Determine the [x, y] coordinate at the center of the cell enclosing the given text.  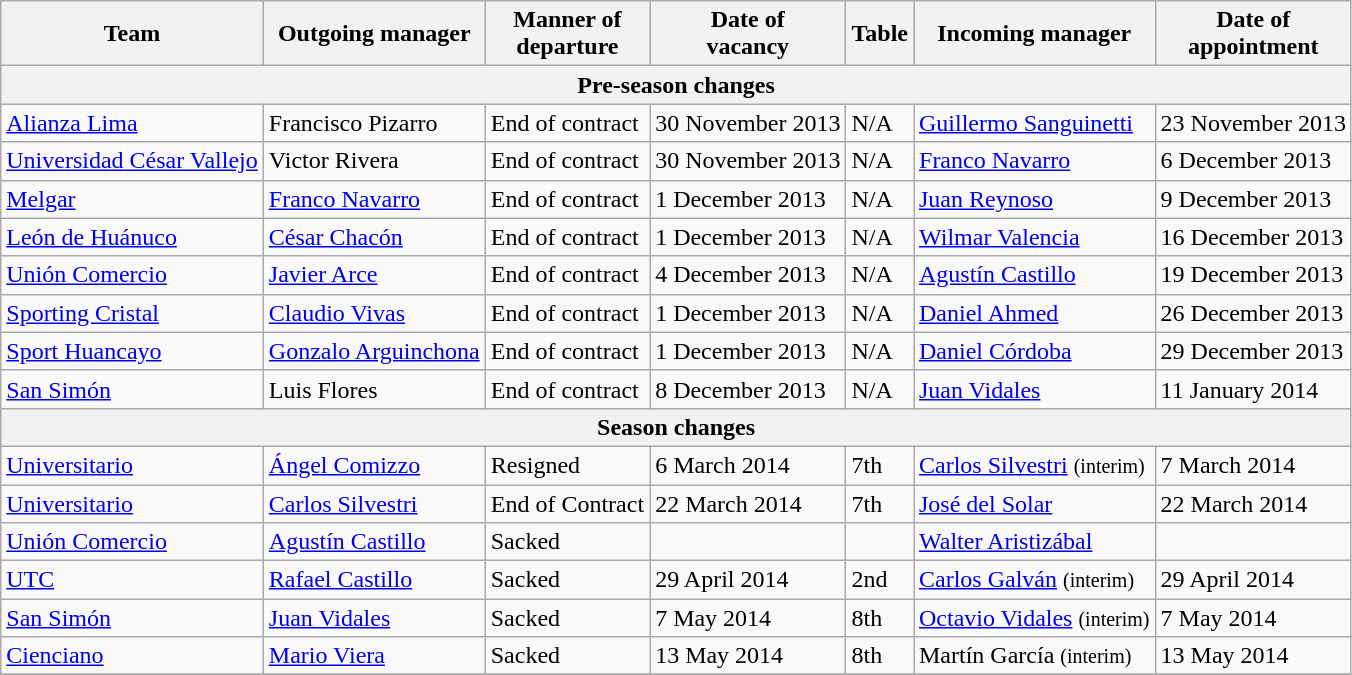
Table [880, 34]
Luis Flores [374, 389]
UTC [132, 580]
Manner ofdeparture [567, 34]
Date ofvacancy [748, 34]
Cienciano [132, 656]
Octavio Vidales (interim) [1035, 618]
11 January 2014 [1253, 389]
Walter Aristizábal [1035, 542]
Javier Arce [374, 275]
Ángel Comizzo [374, 465]
Daniel Ahmed [1035, 313]
23 November 2013 [1253, 123]
4 December 2013 [748, 275]
Melgar [132, 199]
Team [132, 34]
Date ofappointment [1253, 34]
Resigned [567, 465]
16 December 2013 [1253, 237]
Mario Viera [374, 656]
Sporting Cristal [132, 313]
Daniel Córdoba [1035, 351]
6 March 2014 [748, 465]
Carlos Galván (interim) [1035, 580]
End of Contract [567, 503]
Juan Reynoso [1035, 199]
2nd [880, 580]
7 March 2014 [1253, 465]
Sport Huancayo [132, 351]
Carlos Silvestri (interim) [1035, 465]
Pre-season changes [676, 85]
26 December 2013 [1253, 313]
Season changes [676, 427]
29 December 2013 [1253, 351]
Outgoing manager [374, 34]
19 December 2013 [1253, 275]
Martín García (interim) [1035, 656]
Alianza Lima [132, 123]
Wilmar Valencia [1035, 237]
Francisco Pizarro [374, 123]
Claudio Vivas [374, 313]
8 December 2013 [748, 389]
León de Huánuco [132, 237]
Incoming manager [1035, 34]
Guillermo Sanguinetti [1035, 123]
Gonzalo Arguinchona [374, 351]
9 December 2013 [1253, 199]
Rafael Castillo [374, 580]
Universidad César Vallejo [132, 161]
César Chacón [374, 237]
6 December 2013 [1253, 161]
Victor Rivera [374, 161]
José del Solar [1035, 503]
Carlos Silvestri [374, 503]
